Determine the [X, Y] coordinate at the center of the cell enclosing the given text.  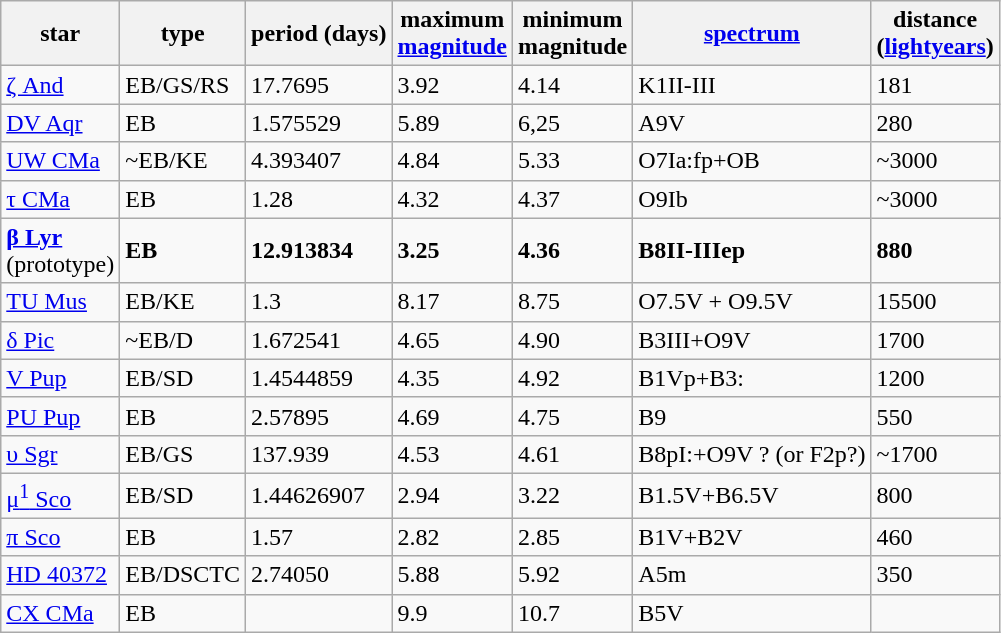
K1II-III [752, 85]
4.14 [572, 85]
TU Mus [60, 302]
4.75 [572, 416]
4.69 [452, 416]
EB/GS [183, 454]
A9V [752, 123]
minimummagnitude [572, 34]
B1Vp+B3: [752, 378]
1.3 [319, 302]
1.28 [319, 199]
B1V+B2V [752, 537]
12.913834 [319, 250]
~1700 [935, 454]
B3III+O9V [752, 340]
4.92 [572, 378]
4.53 [452, 454]
1.57 [319, 537]
DV Aqr [60, 123]
EB/GS/RS [183, 85]
4.61 [572, 454]
PU Pup [60, 416]
1200 [935, 378]
EB/DSCTC [183, 575]
B8pI:+O9V ? (or F2p?) [752, 454]
4.35 [452, 378]
B9 [752, 416]
4.65 [452, 340]
880 [935, 250]
O9Ib [752, 199]
800 [935, 496]
CX CMa [60, 613]
period (days) [319, 34]
5.89 [452, 123]
4.84 [452, 161]
1.44626907 [319, 496]
1.575529 [319, 123]
β Lyr(prototype) [60, 250]
distance(lightyears) [935, 34]
4.32 [452, 199]
550 [935, 416]
3.92 [452, 85]
2.74050 [319, 575]
O7.5V + O9.5V [752, 302]
2.94 [452, 496]
~EB/D [183, 340]
A5m [752, 575]
ζ And [60, 85]
4.37 [572, 199]
B8II-IIIep [752, 250]
3.22 [572, 496]
μ1 Sco [60, 496]
4.393407 [319, 161]
HD 40372 [60, 575]
δ Pic [60, 340]
spectrum [752, 34]
8.17 [452, 302]
460 [935, 537]
15500 [935, 302]
2.57895 [319, 416]
4.36 [572, 250]
star [60, 34]
υ Sgr [60, 454]
3.25 [452, 250]
181 [935, 85]
17.7695 [319, 85]
6,25 [572, 123]
π Sco [60, 537]
τ CMa [60, 199]
280 [935, 123]
5.88 [452, 575]
2.85 [572, 537]
O7Ia:fp+OB [752, 161]
UW CMa [60, 161]
1700 [935, 340]
V Pup [60, 378]
137.939 [319, 454]
350 [935, 575]
B1.5V+B6.5V [752, 496]
1.4544859 [319, 378]
2.82 [452, 537]
~EB/KE [183, 161]
9.9 [452, 613]
4.90 [572, 340]
8.75 [572, 302]
type [183, 34]
10.7 [572, 613]
5.92 [572, 575]
B5V [752, 613]
maximummagnitude [452, 34]
5.33 [572, 161]
1.672541 [319, 340]
EB/KE [183, 302]
